From the cell containing the given text, extract its center point as (X, Y) coordinate. 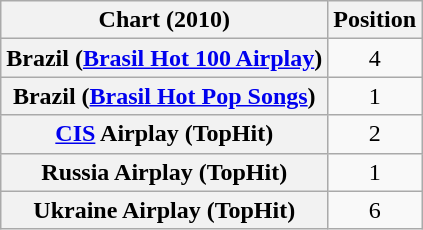
Chart (2010) (164, 20)
6 (375, 210)
2 (375, 134)
Position (375, 20)
CIS Airplay (TopHit) (164, 134)
Brazil (Brasil Hot Pop Songs) (164, 96)
Brazil (Brasil Hot 100 Airplay) (164, 58)
Russia Airplay (TopHit) (164, 172)
Ukraine Airplay (TopHit) (164, 210)
4 (375, 58)
